Pinpoint the cell where the given text exists, returning its (X, Y) midpoint coordinate. 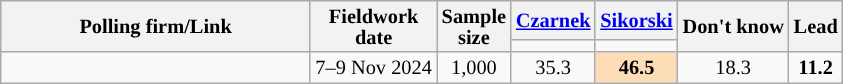
46.5 (636, 68)
Fieldworkdate (373, 26)
11.2 (816, 68)
Samplesize (474, 26)
7–9 Nov 2024 (373, 68)
1,000 (474, 68)
Polling firm/Link (156, 26)
35.3 (553, 68)
18.3 (734, 68)
Don't know (734, 26)
Czarnek (553, 20)
Sikorski (636, 20)
Lead (816, 26)
